Pinpoint the cell where the given text exists, returning its [x, y] midpoint coordinate. 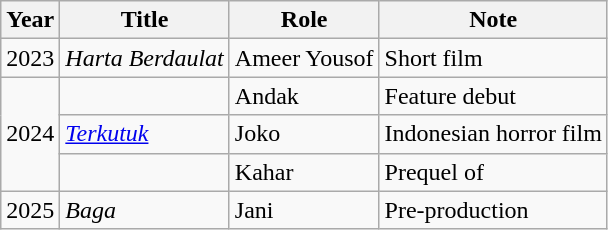
Jani [304, 210]
Terkutuk [145, 134]
Role [304, 20]
Kahar [304, 172]
Note [493, 20]
2023 [30, 58]
Harta Berdaulat [145, 58]
Prequel of [493, 172]
Joko [304, 134]
Pre-production [493, 210]
2025 [30, 210]
2024 [30, 134]
Feature debut [493, 96]
Andak [304, 96]
Indonesian horror film [493, 134]
Year [30, 20]
Baga [145, 210]
Ameer Yousof [304, 58]
Title [145, 20]
Short film [493, 58]
